Scan for the cell matching the given text and deliver its (X, Y) coordinate at center. 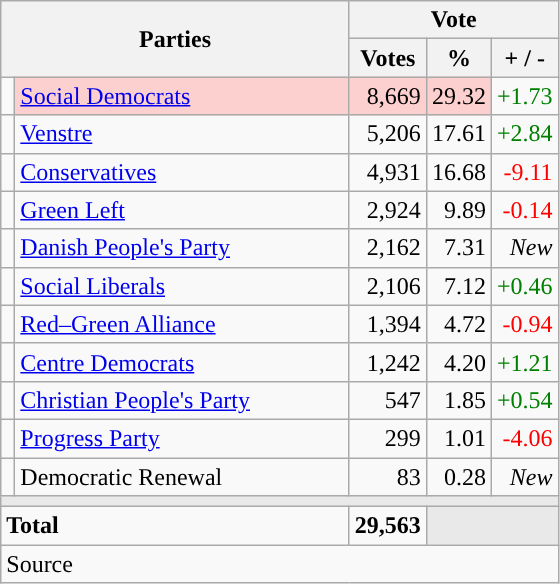
Red–Green Alliance (182, 324)
4.20 (458, 362)
Conservatives (182, 172)
-0.94 (524, 324)
Christian People's Party (182, 400)
1,394 (388, 324)
299 (388, 438)
Green Left (182, 210)
29,563 (388, 526)
4.72 (458, 324)
1.01 (458, 438)
8,669 (388, 96)
Source (280, 564)
Venstre (182, 134)
Social Liberals (182, 286)
+1.21 (524, 362)
5,206 (388, 134)
Danish People's Party (182, 248)
Progress Party (182, 438)
+2.84 (524, 134)
2,924 (388, 210)
Centre Democrats (182, 362)
0.28 (458, 477)
% (458, 58)
7.31 (458, 248)
2,106 (388, 286)
Social Democrats (182, 96)
1,242 (388, 362)
1.85 (458, 400)
83 (388, 477)
Votes (388, 58)
29.32 (458, 96)
17.61 (458, 134)
16.68 (458, 172)
2,162 (388, 248)
-0.14 (524, 210)
+0.46 (524, 286)
Parties (176, 39)
-9.11 (524, 172)
Total (176, 526)
Vote (454, 20)
-4.06 (524, 438)
4,931 (388, 172)
+0.54 (524, 400)
+ / - (524, 58)
7.12 (458, 286)
Democratic Renewal (182, 477)
547 (388, 400)
9.89 (458, 210)
+1.73 (524, 96)
